Find where the given text appears and provide that cell's center as (x, y) coordinate. 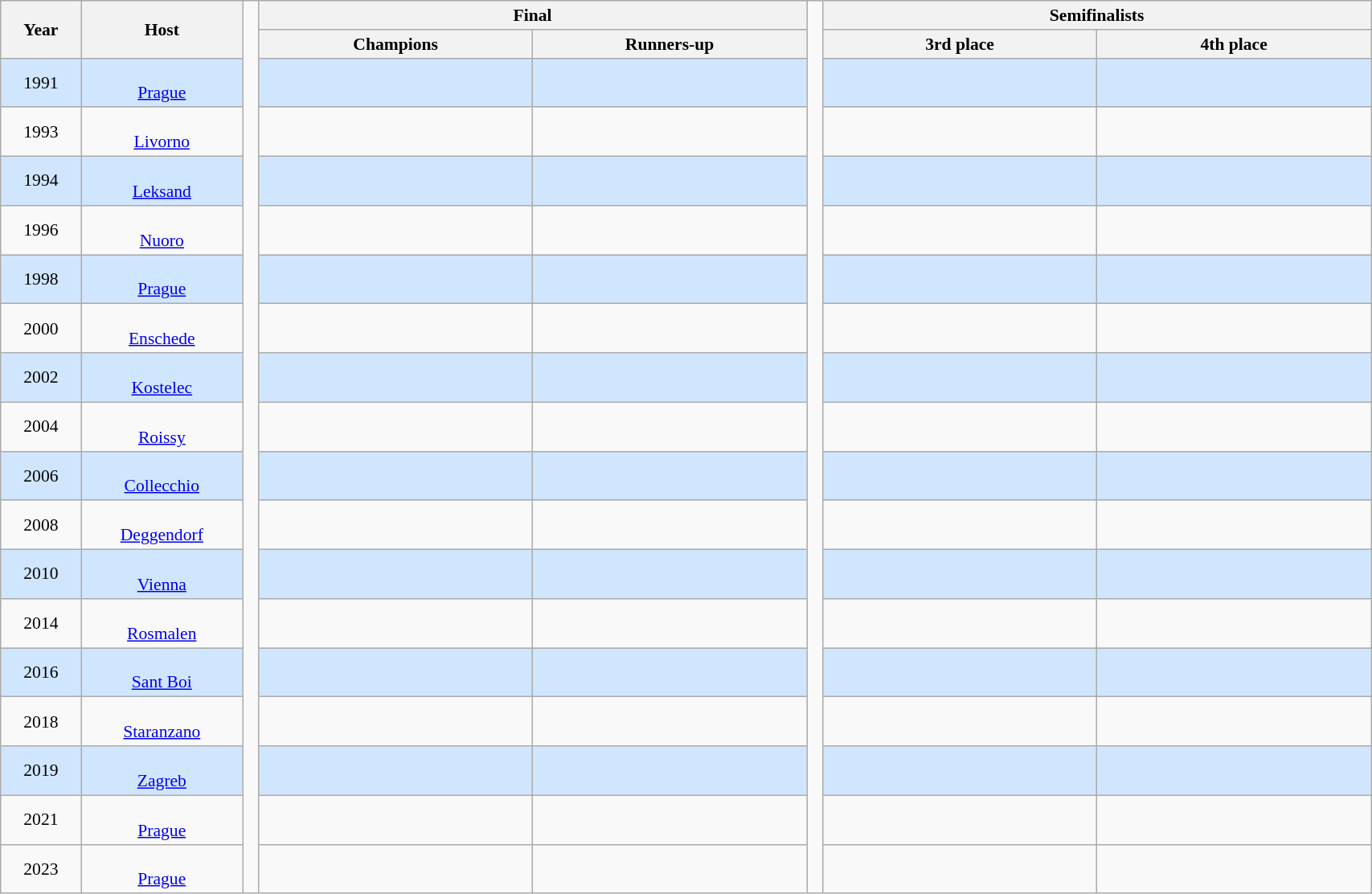
Semifinalists (1097, 15)
Zagreb (162, 770)
1994 (41, 182)
Year (41, 29)
2018 (41, 722)
2014 (41, 624)
Enschede (162, 328)
2010 (41, 574)
2019 (41, 770)
4th place (1235, 44)
1996 (41, 230)
2006 (41, 476)
2021 (41, 820)
2023 (41, 868)
Nuoro (162, 230)
Staranzano (162, 722)
1998 (41, 280)
Host (162, 29)
2004 (41, 426)
Kostelec (162, 378)
Collecchio (162, 476)
2000 (41, 328)
Roissy (162, 426)
Champions (395, 44)
1991 (41, 82)
2008 (41, 526)
2002 (41, 378)
Final (533, 15)
1993 (41, 132)
Runners-up (670, 44)
Sant Boi (162, 672)
Deggendorf (162, 526)
3rd place (960, 44)
Leksand (162, 182)
Rosmalen (162, 624)
2016 (41, 672)
Vienna (162, 574)
Livorno (162, 132)
